Extract the [X, Y] coordinate from the center of the cell holding the provided text.  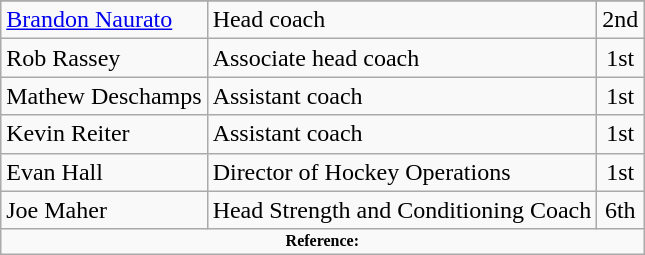
6th [620, 210]
2nd [620, 20]
Joe Maher [104, 210]
Rob Rassey [104, 58]
Kevin Reiter [104, 134]
Head coach [402, 20]
Head Strength and Conditioning Coach [402, 210]
Evan Hall [104, 172]
Director of Hockey Operations [402, 172]
Associate head coach [402, 58]
Reference: [322, 241]
Brandon Naurato [104, 20]
Mathew Deschamps [104, 96]
